Capture the cell that displays the provided text and extract its [X, Y] central coordinate. 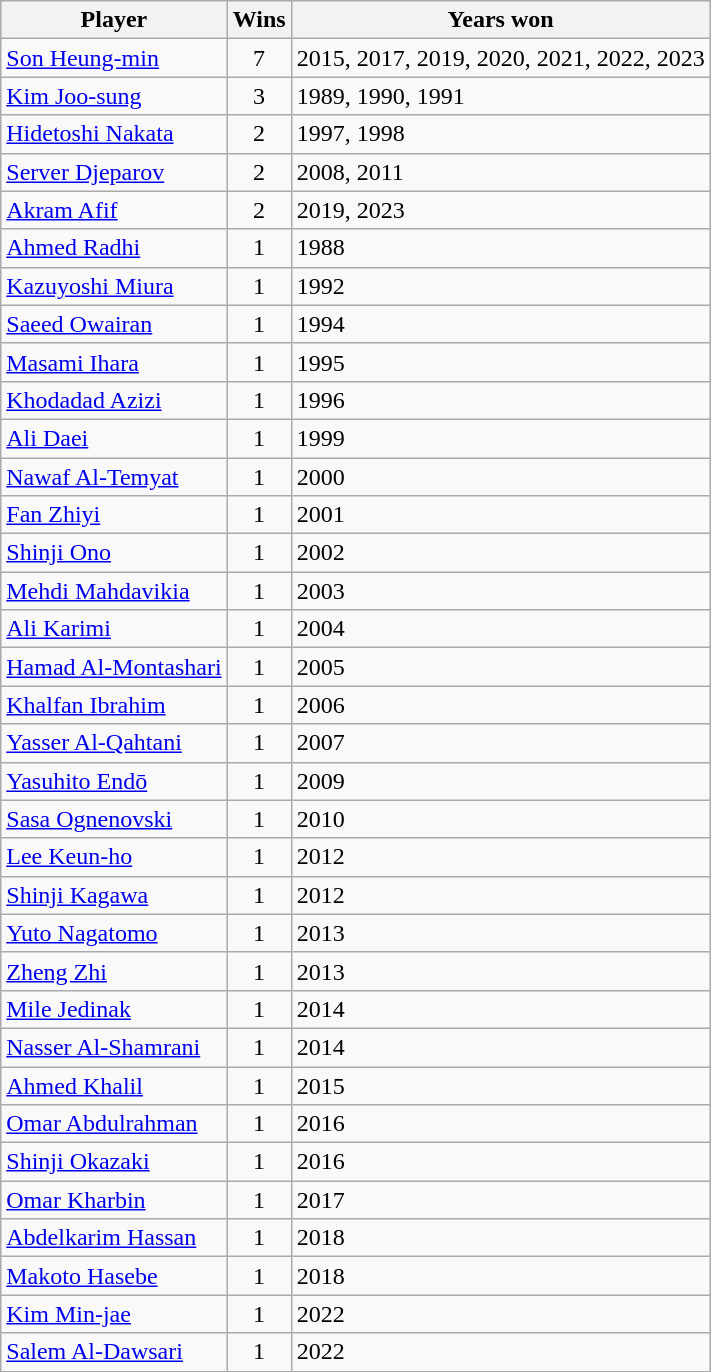
Player [114, 20]
Lee Keun-ho [114, 857]
2019, 2023 [500, 210]
Shinji Okazaki [114, 1162]
2015, 2017, 2019, 2020, 2021, 2022, 2023 [500, 58]
7 [259, 58]
Khodadad Azizi [114, 400]
Yasser Al-Qahtani [114, 743]
Hamad Al-Montashari [114, 667]
Shinji Kagawa [114, 895]
1994 [500, 324]
Ahmed Khalil [114, 1085]
Ali Daei [114, 438]
1996 [500, 400]
2017 [500, 1200]
2000 [500, 477]
Years won [500, 20]
Omar Kharbin [114, 1200]
Kim Joo-sung [114, 96]
Yuto Nagatomo [114, 933]
Ahmed Radhi [114, 248]
Mile Jedinak [114, 1009]
1999 [500, 438]
2003 [500, 591]
2001 [500, 515]
Sasa Ognenovski [114, 819]
Zheng Zhi [114, 971]
Masami Ihara [114, 362]
Yasuhito Endō [114, 781]
1992 [500, 286]
Nawaf Al-Temyat [114, 477]
2010 [500, 819]
2005 [500, 667]
Nasser Al-Shamrani [114, 1047]
Salem Al-Dawsari [114, 1352]
Saeed Owairan [114, 324]
Kazuyoshi Miura [114, 286]
1989, 1990, 1991 [500, 96]
Mehdi Mahdavikia [114, 591]
Wins [259, 20]
Ali Karimi [114, 629]
3 [259, 96]
2004 [500, 629]
2007 [500, 743]
Kim Min-jae [114, 1314]
Akram Afif [114, 210]
Server Djeparov [114, 172]
Makoto Hasebe [114, 1276]
1988 [500, 248]
Shinji Ono [114, 553]
Abdelkarim Hassan [114, 1238]
Fan Zhiyi [114, 515]
2002 [500, 553]
2008, 2011 [500, 172]
Khalfan Ibrahim [114, 705]
2015 [500, 1085]
Hidetoshi Nakata [114, 134]
1995 [500, 362]
Son Heung-min [114, 58]
1997, 1998 [500, 134]
2009 [500, 781]
2006 [500, 705]
Omar Abdulrahman [114, 1124]
